Extract the [X, Y] coordinate from the center of the cell holding the provided text.  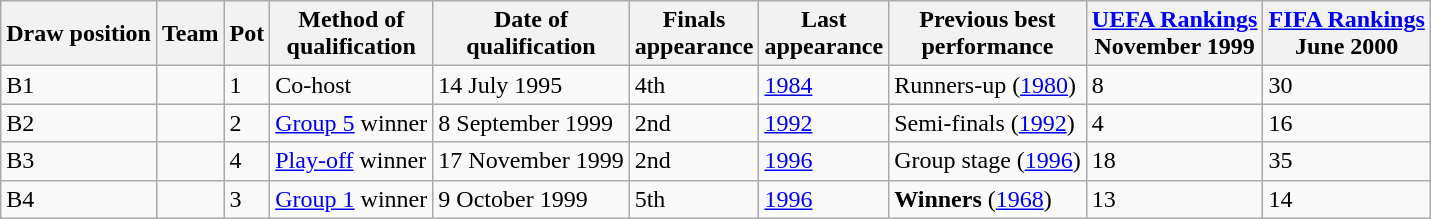
UEFA RankingsNovember 1999 [1174, 34]
2 [247, 123]
3 [247, 199]
30 [1346, 85]
16 [1346, 123]
Play-off winner [352, 161]
Previous bestperformance [988, 34]
9 October 1999 [531, 199]
1 [247, 85]
Team [190, 34]
FIFA RankingsJune 2000 [1346, 34]
35 [1346, 161]
Lastappearance [824, 34]
14 [1346, 199]
1992 [824, 123]
B4 [79, 199]
Pot [247, 34]
B3 [79, 161]
B2 [79, 123]
13 [1174, 199]
5th [694, 199]
1984 [824, 85]
B1 [79, 85]
Group stage (1996) [988, 161]
Finalsappearance [694, 34]
8 [1174, 85]
Winners (1968) [988, 199]
Co-host [352, 85]
Runners-up (1980) [988, 85]
Method ofqualification [352, 34]
14 July 1995 [531, 85]
8 September 1999 [531, 123]
17 November 1999 [531, 161]
Group 1 winner [352, 199]
4th [694, 85]
Date ofqualification [531, 34]
Group 5 winner [352, 123]
Semi-finals (1992) [988, 123]
Draw position [79, 34]
18 [1174, 161]
